Extract the (X, Y) coordinate from the center of the cell holding the provided text.  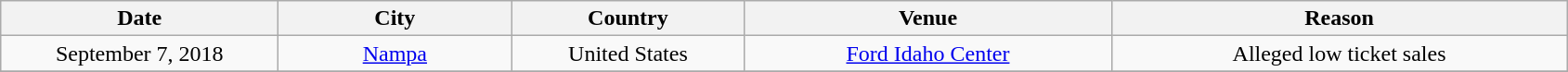
Nampa (395, 54)
Reason (1339, 18)
Ford Idaho Center (928, 54)
Alleged low ticket sales (1339, 54)
Venue (928, 18)
September 7, 2018 (139, 54)
Date (139, 18)
Country (628, 18)
United States (628, 54)
City (395, 18)
